Scan for the cell matching the given text and deliver its (x, y) coordinate at center. 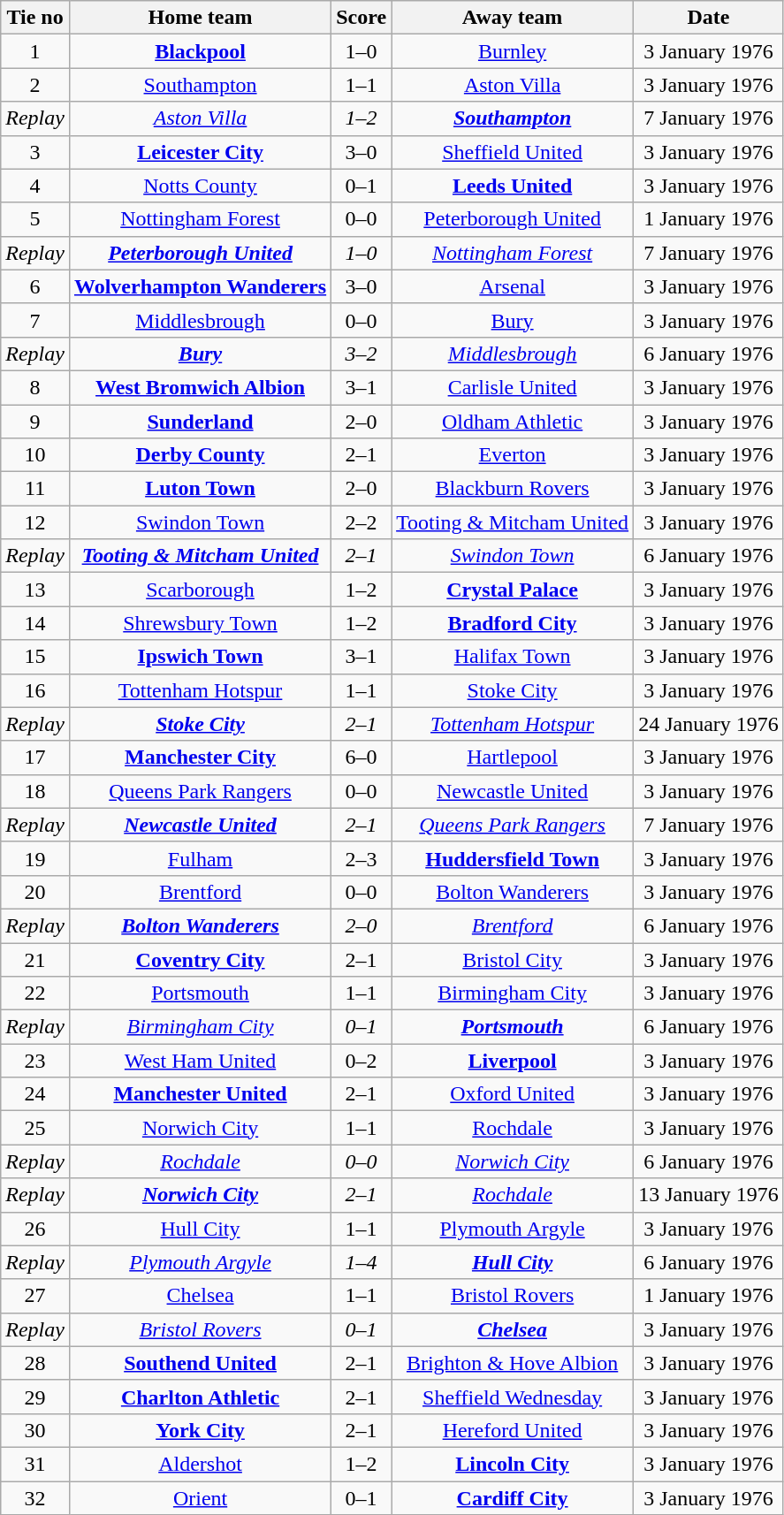
Burnley (513, 51)
10 (35, 455)
11 (35, 489)
12 (35, 522)
2–2 (362, 522)
13 January 1976 (709, 1195)
30 (35, 1430)
23 (35, 1061)
Carlisle United (513, 387)
Oldham Athletic (513, 422)
Fulham (200, 858)
0–2 (362, 1061)
27 (35, 1296)
Lincoln City (513, 1464)
7 (35, 320)
1 (35, 51)
14 (35, 623)
Arsenal (513, 286)
9 (35, 422)
28 (35, 1363)
24 (35, 1094)
Blackburn Rovers (513, 489)
Liverpool (513, 1061)
2–3 (362, 858)
29 (35, 1397)
25 (35, 1128)
Shrewsbury Town (200, 623)
Score (362, 18)
22 (35, 994)
Orient (200, 1498)
Home team (200, 18)
Sheffield Wednesday (513, 1397)
Crystal Palace (513, 590)
Southend United (200, 1363)
Huddersfield Town (513, 858)
Scarborough (200, 590)
York City (200, 1430)
Bristol City (513, 959)
26 (35, 1229)
West Ham United (200, 1061)
4 (35, 186)
Away team (513, 18)
6 (35, 286)
8 (35, 387)
Aldershot (200, 1464)
Charlton Athletic (200, 1397)
31 (35, 1464)
Tie no (35, 18)
Blackpool (200, 51)
24 January 1976 (709, 724)
16 (35, 690)
Wolverhampton Wanderers (200, 286)
Leicester City (200, 152)
Halifax Town (513, 657)
Oxford United (513, 1094)
2 (35, 85)
21 (35, 959)
19 (35, 858)
Manchester United (200, 1094)
Bradford City (513, 623)
Sheffield United (513, 152)
Cardiff City (513, 1498)
1–4 (362, 1262)
Hereford United (513, 1430)
3–2 (362, 354)
Luton Town (200, 489)
West Bromwich Albion (200, 387)
15 (35, 657)
Coventry City (200, 959)
Brighton & Hove Albion (513, 1363)
Ipswich Town (200, 657)
Sunderland (200, 422)
Date (709, 18)
17 (35, 757)
32 (35, 1498)
6–0 (362, 757)
13 (35, 590)
3 (35, 152)
20 (35, 892)
Manchester City (200, 757)
Leeds United (513, 186)
Hartlepool (513, 757)
Derby County (200, 455)
18 (35, 791)
Notts County (200, 186)
5 (35, 219)
Everton (513, 455)
